Identify which cell holds the provided text, then report its [X, Y] central coordinate. 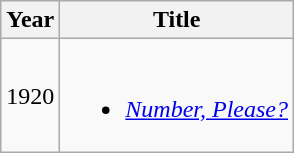
Number, Please? [177, 96]
1920 [30, 96]
Title [177, 20]
Year [30, 20]
